Determine the [X, Y] coordinate at the center of the cell enclosing the given text.  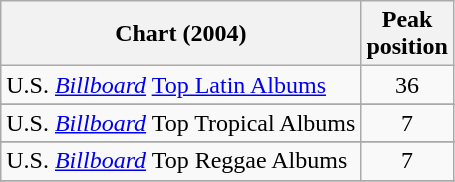
36 [407, 85]
U.S. Billboard Top Tropical Albums [181, 123]
U.S. Billboard Top Reggae Albums [181, 161]
U.S. Billboard Top Latin Albums [181, 85]
Chart (2004) [181, 34]
Peakposition [407, 34]
